Provide the (x, y) coordinate of the cell's center where the given text is located.  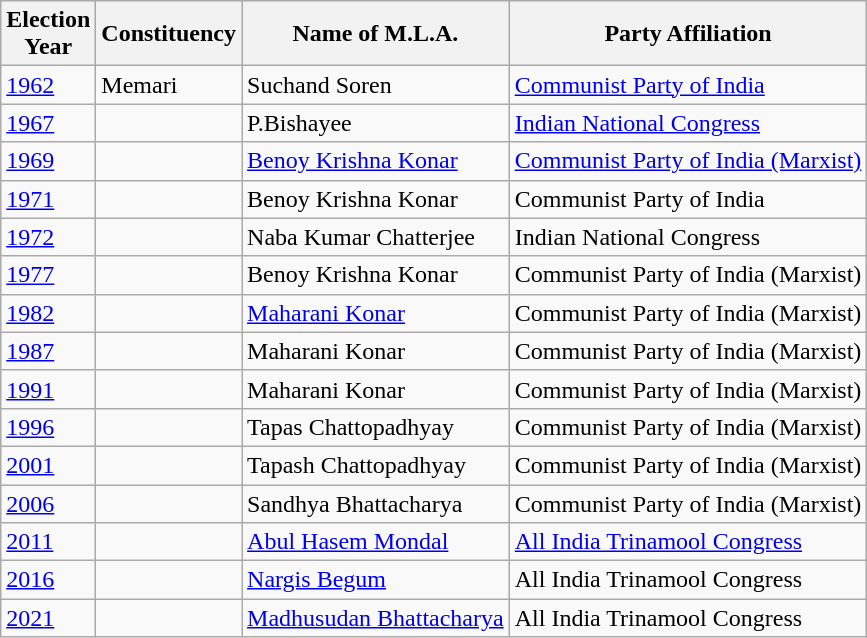
1982 (48, 313)
2016 (48, 580)
Memari (169, 85)
P.Bishayee (376, 123)
1967 (48, 123)
Abul Hasem Mondal (376, 542)
Tapash Chattopadhyay (376, 465)
2011 (48, 542)
1972 (48, 237)
Constituency (169, 34)
1969 (48, 161)
2021 (48, 618)
1996 (48, 427)
Party Affiliation (688, 34)
2001 (48, 465)
1987 (48, 351)
Election Year (48, 34)
Nargis Begum (376, 580)
Madhusudan Bhattacharya (376, 618)
Name of M.L.A. (376, 34)
Suchand Soren (376, 85)
Tapas Chattopadhyay (376, 427)
1971 (48, 199)
Sandhya Bhattacharya (376, 503)
1962 (48, 85)
1977 (48, 275)
Naba Kumar Chatterjee (376, 237)
2006 (48, 503)
1991 (48, 389)
